Extract the (X, Y) coordinate from the center of the cell holding the provided text.  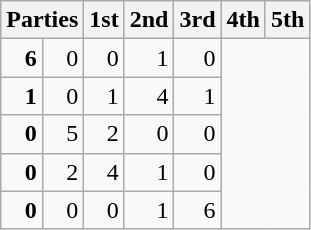
1st (104, 20)
4th (243, 20)
Parties (42, 20)
5 (63, 134)
3rd (198, 20)
5th (287, 20)
2nd (149, 20)
